Scan for the cell matching the given text and deliver its (x, y) coordinate at center. 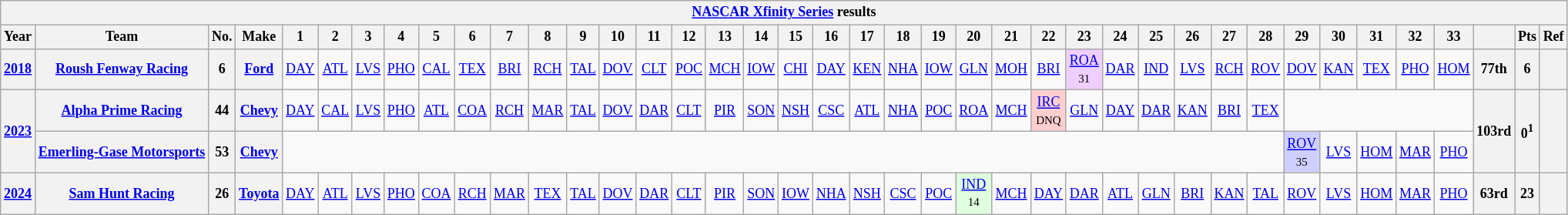
15 (796, 37)
No. (222, 37)
2 (336, 37)
01 (1528, 131)
29 (1302, 37)
Alpha Prime Racing (122, 111)
Roush Fenway Racing (122, 69)
Emerling-Gase Motorsports (122, 152)
11 (655, 37)
3 (368, 37)
2018 (18, 69)
9 (583, 37)
25 (1157, 37)
77th (1494, 69)
27 (1229, 37)
32 (1416, 37)
21 (1012, 37)
103rd (1494, 131)
4 (402, 37)
17 (867, 37)
Year (18, 37)
Team (122, 37)
Ford (259, 69)
33 (1454, 37)
KEN (867, 69)
Ref (1553, 37)
16 (831, 37)
12 (689, 37)
MOH (1012, 69)
Sam Hunt Racing (122, 193)
22 (1048, 37)
24 (1120, 37)
2024 (18, 193)
ROV35 (1302, 152)
18 (903, 37)
CHI (796, 69)
20 (973, 37)
13 (725, 37)
31 (1377, 37)
2023 (18, 131)
NASCAR Xfinity Series results (784, 12)
28 (1266, 37)
Pts (1528, 37)
IND (1157, 69)
1 (300, 37)
7 (510, 37)
5 (436, 37)
14 (761, 37)
10 (618, 37)
8 (548, 37)
63rd (1494, 193)
19 (938, 37)
Make (259, 37)
IRCDNQ (1048, 111)
53 (222, 152)
Toyota (259, 193)
44 (222, 111)
ROA31 (1084, 69)
IND14 (973, 193)
30 (1338, 37)
ROA (973, 111)
